Provide the (x, y) coordinate of the cell's center where the given text is located.  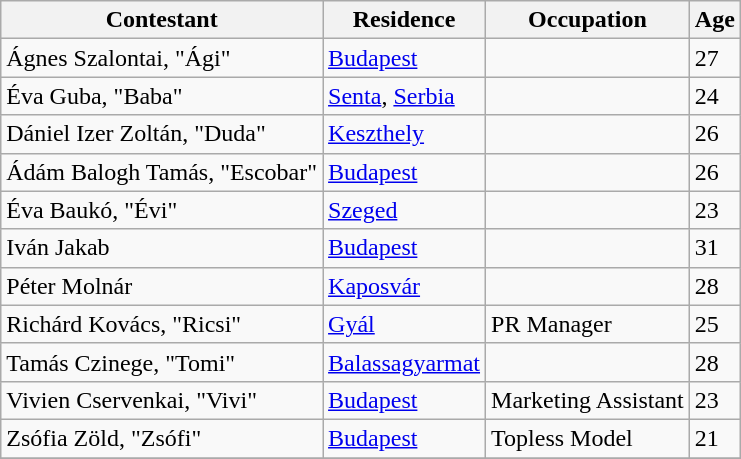
Tamás Czinege, "Tomi" (162, 362)
Ágnes Szalontai, "Ági" (162, 58)
21 (714, 438)
Kaposvár (404, 286)
Vivien Cservenkai, "Vivi" (162, 400)
Éva Baukó, "Évi" (162, 210)
Ádám Balogh Tamás, "Escobar" (162, 172)
27 (714, 58)
Age (714, 20)
25 (714, 324)
Balassagyarmat (404, 362)
Iván Jakab (162, 248)
31 (714, 248)
24 (714, 96)
Gyál (404, 324)
PR Manager (588, 324)
Péter Molnár (162, 286)
Dániel Izer Zoltán, "Duda" (162, 134)
Richárd Kovács, "Ricsi" (162, 324)
Keszthely (404, 134)
Topless Model (588, 438)
Szeged (404, 210)
Senta, Serbia (404, 96)
Residence (404, 20)
Éva Guba, "Baba" (162, 96)
Zsófia Zöld, "Zsófi" (162, 438)
Marketing Assistant (588, 400)
Occupation (588, 20)
Contestant (162, 20)
